Find where the given text appears and provide that cell's center as (x, y) coordinate. 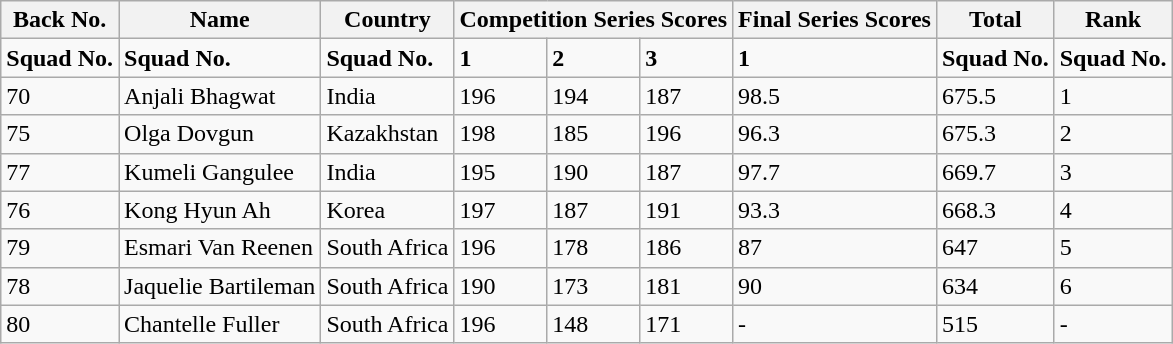
96.3 (835, 134)
Competition Series Scores (594, 20)
77 (60, 172)
198 (500, 134)
148 (594, 324)
Kumeli Gangulee (220, 172)
70 (60, 96)
Name (220, 20)
186 (686, 248)
515 (995, 324)
97.7 (835, 172)
668.3 (995, 210)
Chantelle Fuller (220, 324)
90 (835, 286)
197 (500, 210)
78 (60, 286)
Back No. (60, 20)
Kong Hyun Ah (220, 210)
79 (60, 248)
194 (594, 96)
Total (995, 20)
Kazakhstan (388, 134)
93.3 (835, 210)
4 (1113, 210)
634 (995, 286)
185 (594, 134)
181 (686, 286)
Anjali Bhagwat (220, 96)
98.5 (835, 96)
195 (500, 172)
75 (60, 134)
647 (995, 248)
171 (686, 324)
675.5 (995, 96)
76 (60, 210)
669.7 (995, 172)
Final Series Scores (835, 20)
Korea (388, 210)
6 (1113, 286)
Country (388, 20)
Olga Dovgun (220, 134)
Esmari Van Reenen (220, 248)
87 (835, 248)
191 (686, 210)
178 (594, 248)
80 (60, 324)
Jaquelie Bartileman (220, 286)
675.3 (995, 134)
Rank (1113, 20)
173 (594, 286)
5 (1113, 248)
